Locate the cell with the specified text and output its (x, y) center coordinate. 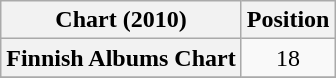
18 (288, 58)
Chart (2010) (121, 20)
Finnish Albums Chart (121, 58)
Position (288, 20)
